Return (x, y) of the center of cell containing provided text 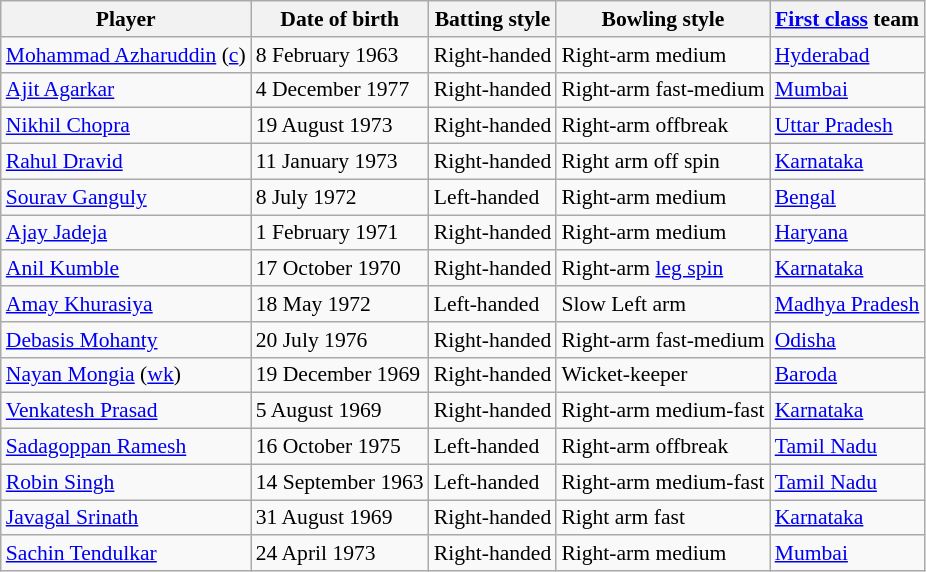
Bengal (848, 197)
Date of birth (340, 19)
Mohammad Azharuddin (c) (126, 55)
8 July 1972 (340, 197)
19 December 1969 (340, 375)
8 February 1963 (340, 55)
Odisha (848, 340)
Sachin Tendulkar (126, 554)
Baroda (848, 375)
Wicket-keeper (662, 375)
Ajit Agarkar (126, 90)
4 December 1977 (340, 90)
Javagal Srinath (126, 518)
16 October 1975 (340, 447)
19 August 1973 (340, 126)
Sourav Ganguly (126, 197)
Anil Kumble (126, 269)
17 October 1970 (340, 269)
24 April 1973 (340, 554)
Nikhil Chopra (126, 126)
Amay Khurasiya (126, 304)
Venkatesh Prasad (126, 411)
Right arm off spin (662, 162)
Slow Left arm (662, 304)
Robin Singh (126, 482)
1 February 1971 (340, 233)
Batting style (493, 19)
Debasis Mohanty (126, 340)
Player (126, 19)
Bowling style (662, 19)
Right arm fast (662, 518)
Nayan Mongia (wk) (126, 375)
31 August 1969 (340, 518)
5 August 1969 (340, 411)
14 September 1963 (340, 482)
Uttar Pradesh (848, 126)
18 May 1972 (340, 304)
11 January 1973 (340, 162)
Hyderabad (848, 55)
20 July 1976 (340, 340)
First class team (848, 19)
Sadagoppan Ramesh (126, 447)
Ajay Jadeja (126, 233)
Rahul Dravid (126, 162)
Madhya Pradesh (848, 304)
Right-arm leg spin (662, 269)
Haryana (848, 233)
